Scan for the cell matching the given text and deliver its [X, Y] coordinate at center. 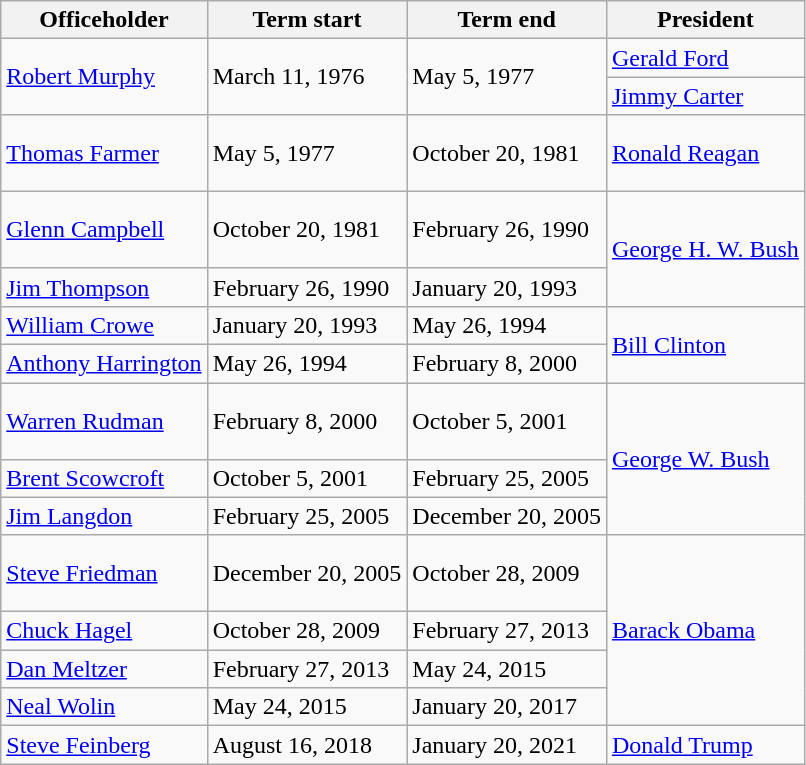
Warren Rudman [104, 420]
Chuck Hagel [104, 631]
January 20, 2021 [507, 745]
August 16, 2018 [307, 745]
Barack Obama [705, 630]
Robert Murphy [104, 77]
Jimmy Carter [705, 96]
Jim Thompson [104, 287]
Officeholder [104, 20]
President [705, 20]
Bill Clinton [705, 344]
Term end [507, 20]
Neal Wolin [104, 707]
Glenn Campbell [104, 230]
January 20, 2017 [507, 707]
March 11, 1976 [307, 77]
William Crowe [104, 325]
Donald Trump [705, 745]
Gerald Ford [705, 58]
Dan Meltzer [104, 669]
Brent Scowcroft [104, 478]
George H. W. Bush [705, 250]
Ronald Reagan [705, 153]
Jim Langdon [104, 516]
Steve Friedman [104, 573]
Term start [307, 20]
Thomas Farmer [104, 153]
George W. Bush [705, 458]
Anthony Harrington [104, 363]
Steve Feinberg [104, 745]
